Scan for the cell matching the given text and deliver its (x, y) coordinate at center. 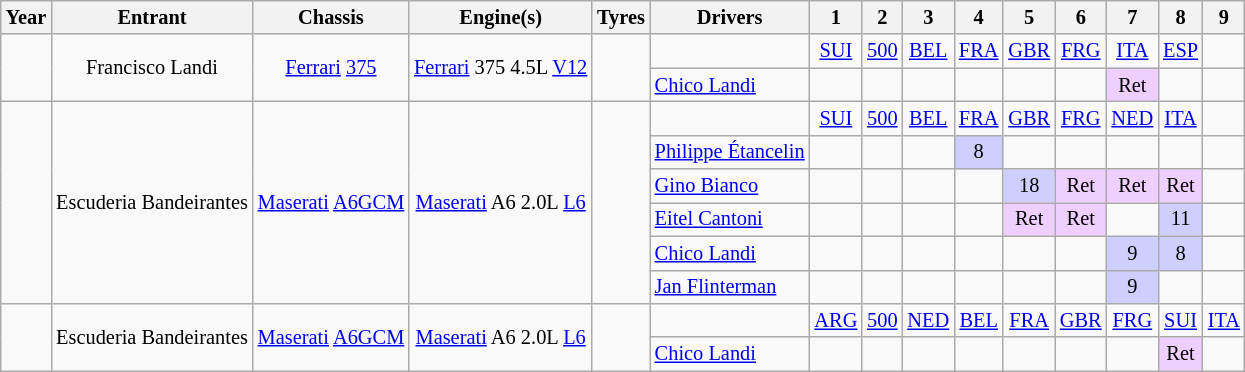
Entrant (152, 17)
2 (882, 17)
Ferrari 375 (331, 68)
7 (1133, 17)
3 (928, 17)
Tyres (621, 17)
Philippe Étancelin (730, 152)
Ferrari 375 4.5L V12 (500, 68)
ESP (1180, 51)
6 (1081, 17)
5 (1029, 17)
4 (978, 17)
Francisco Landi (152, 68)
ARG (836, 320)
Drivers (730, 17)
1 (836, 17)
Eitel Cantoni (730, 219)
Gino Bianco (730, 186)
11 (1180, 219)
Chassis (331, 17)
Jan Flinterman (730, 287)
Engine(s) (500, 17)
18 (1029, 186)
Year (26, 17)
